Return the [X, Y] coordinate for the center point of the cell that contains the specified text.  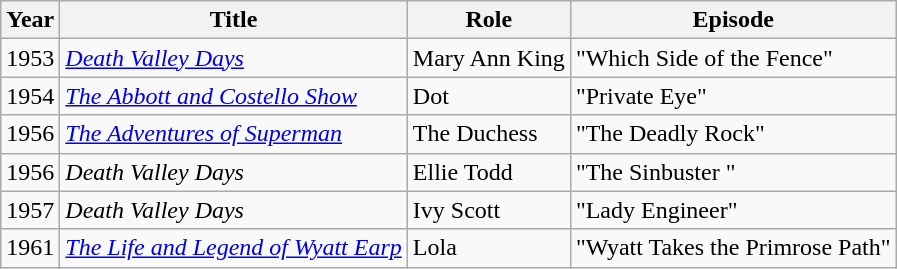
Mary Ann King [488, 58]
Ivy Scott [488, 210]
1957 [30, 210]
Episode [733, 20]
1953 [30, 58]
"Lady Engineer" [733, 210]
"Wyatt Takes the Primrose Path" [733, 248]
1961 [30, 248]
The Duchess [488, 134]
Title [234, 20]
"Which Side of the Fence" [733, 58]
Ellie Todd [488, 172]
"Private Eye" [733, 96]
Year [30, 20]
The Life and Legend of Wyatt Earp [234, 248]
Dot [488, 96]
"The Deadly Rock" [733, 134]
"The Sinbuster " [733, 172]
Lola [488, 248]
The Abbott and Costello Show [234, 96]
1954 [30, 96]
Role [488, 20]
The Adventures of Superman [234, 134]
